Pinpoint the cell where the given text exists, returning its [x, y] midpoint coordinate. 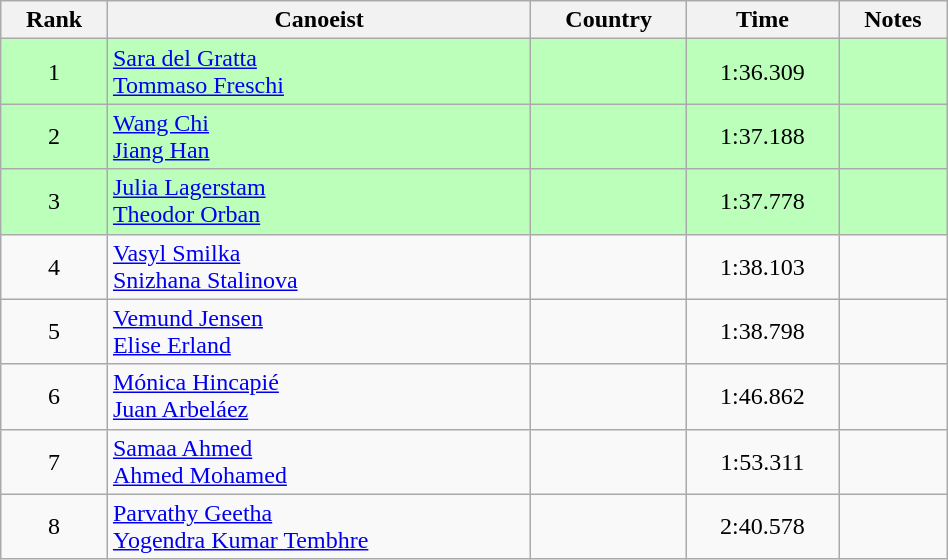
4 [54, 266]
1:37.778 [762, 202]
1:38.103 [762, 266]
1:36.309 [762, 72]
Parvathy GeethaYogendra Kumar Tembhre [319, 526]
Notes [892, 20]
Mónica HincapiéJuan Arbeláez [319, 396]
5 [54, 332]
Time [762, 20]
2 [54, 136]
Vasyl SmilkaSnizhana Stalinova [319, 266]
3 [54, 202]
Julia LagerstamTheodor Orban [319, 202]
Sara del GrattaTommaso Freschi [319, 72]
Wang ChiJiang Han [319, 136]
Country [608, 20]
1:46.862 [762, 396]
Vemund JensenElise Erland [319, 332]
1 [54, 72]
Rank [54, 20]
1:38.798 [762, 332]
2:40.578 [762, 526]
6 [54, 396]
1:53.311 [762, 462]
7 [54, 462]
8 [54, 526]
Samaa AhmedAhmed Mohamed [319, 462]
Canoeist [319, 20]
1:37.188 [762, 136]
